Identify which cell holds the provided text, then report its (X, Y) central coordinate. 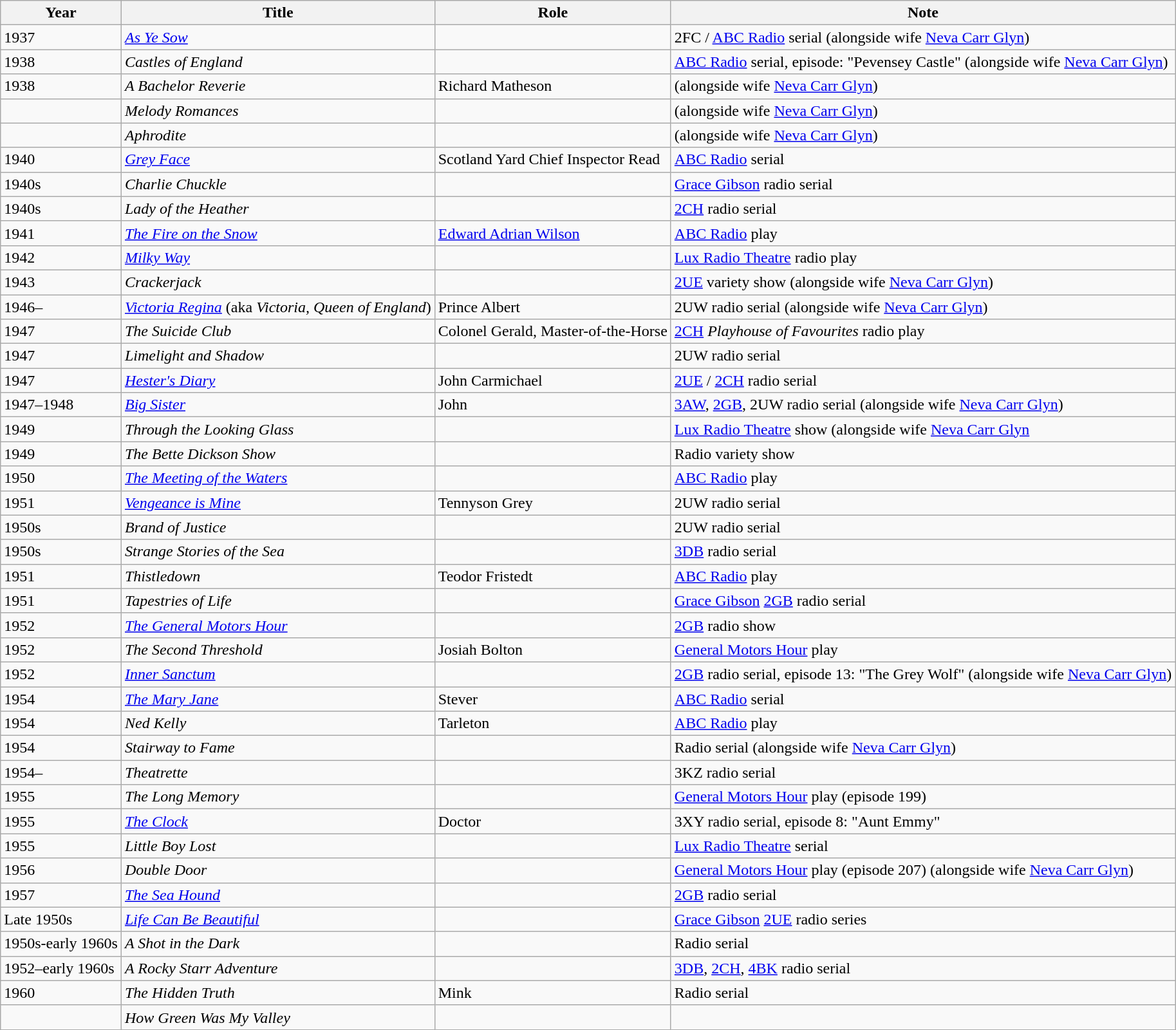
Scotland Yard Chief Inspector Read (552, 160)
Radio serial (alongside wife Neva Carr Glyn) (923, 748)
Lux Radio Theatre show (alongside wife Neva Carr Glyn (923, 429)
Radio variety show (923, 454)
Vengeance is Mine (278, 503)
1956 (61, 870)
Milky Way (278, 257)
ABC Radio serial, episode: "Pevensey Castle" (alongside wife Neva Carr Glyn) (923, 62)
3DB radio serial (923, 552)
Stever (552, 698)
Strange Stories of the Sea (278, 552)
General Motors Hour play (episode 199) (923, 797)
1950s-early 1960s (61, 944)
A Shot in the Dark (278, 944)
3AW, 2GB, 2UW radio serial (alongside wife Neva Carr Glyn) (923, 405)
The Second Threshold (278, 650)
Aphrodite (278, 135)
1950 (61, 478)
Hester's Diary (278, 380)
1947–1948 (61, 405)
Richard Matheson (552, 86)
Late 1950s (61, 919)
Theatrette (278, 772)
1946– (61, 307)
2CH radio serial (923, 209)
Limelight and Shadow (278, 356)
Prince Albert (552, 307)
1937 (61, 37)
1957 (61, 895)
Through the Looking Glass (278, 429)
John Carmichael (552, 380)
The Fire on the Snow (278, 233)
2CH Playhouse of Favourites radio play (923, 332)
General Motors Hour play (923, 650)
Ned Kelly (278, 724)
Tarleton (552, 724)
Charlie Chuckle (278, 184)
1942 (61, 257)
The Sea Hound (278, 895)
1940 (61, 160)
Year (61, 13)
The Hidden Truth (278, 993)
Lux Radio Theatre radio play (923, 257)
Castles of England (278, 62)
A Bachelor Reverie (278, 86)
Grace Gibson 2GB radio serial (923, 601)
The Clock (278, 821)
How Green Was My Valley (278, 1017)
1943 (61, 282)
Crackerjack (278, 282)
Big Sister (278, 405)
Lady of the Heather (278, 209)
3XY radio serial, episode 8: "Aunt Emmy" (923, 821)
The Mary Jane (278, 698)
Victoria Regina (aka Victoria, Queen of England) (278, 307)
A Rocky Starr Adventure (278, 968)
2GB radio serial (923, 895)
Colonel Gerald, Master-of-the-Horse (552, 332)
1952–early 1960s (61, 968)
2GB radio show (923, 625)
The General Motors Hour (278, 625)
Teodor Fristedt (552, 576)
3DB, 2CH, 4BK radio serial (923, 968)
Little Boy Lost (278, 846)
2UE / 2CH radio serial (923, 380)
Double Door (278, 870)
2UW radio serial (alongside wife Neva Carr Glyn) (923, 307)
Tennyson Grey (552, 503)
Stairway to Fame (278, 748)
John (552, 405)
2UE variety show (alongside wife Neva Carr Glyn) (923, 282)
Mink (552, 993)
Grace Gibson 2UE radio series (923, 919)
Role (552, 13)
Doctor (552, 821)
Grace Gibson radio serial (923, 184)
Note (923, 13)
Brand of Justice (278, 527)
The Bette Dickson Show (278, 454)
2FC / ABC Radio serial (alongside wife Neva Carr Glyn) (923, 37)
Inner Sanctum (278, 674)
3KZ radio serial (923, 772)
As Ye Sow (278, 37)
1941 (61, 233)
1954– (61, 772)
The Meeting of the Waters (278, 478)
Life Can Be Beautiful (278, 919)
Josiah Bolton (552, 650)
2GB radio serial, episode 13: "The Grey Wolf" (alongside wife Neva Carr Glyn) (923, 674)
Grey Face (278, 160)
The Long Memory (278, 797)
Title (278, 13)
Lux Radio Theatre serial (923, 846)
General Motors Hour play (episode 207) (alongside wife Neva Carr Glyn) (923, 870)
The Suicide Club (278, 332)
Tapestries of Life (278, 601)
1960 (61, 993)
Melody Romances (278, 111)
Thistledown (278, 576)
Edward Adrian Wilson (552, 233)
